Identify which cell holds the provided text, then report its [X, Y] central coordinate. 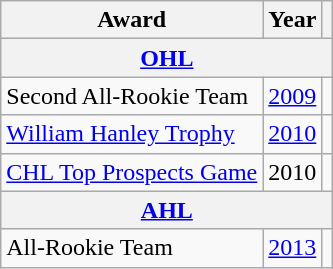
All-Rookie Team [132, 248]
2013 [292, 248]
Second All-Rookie Team [132, 96]
William Hanley Trophy [132, 134]
AHL [167, 210]
CHL Top Prospects Game [132, 172]
2009 [292, 96]
OHL [167, 58]
Award [132, 20]
Year [292, 20]
